Return the (x, y) coordinate for the center point of the cell that contains the specified text.  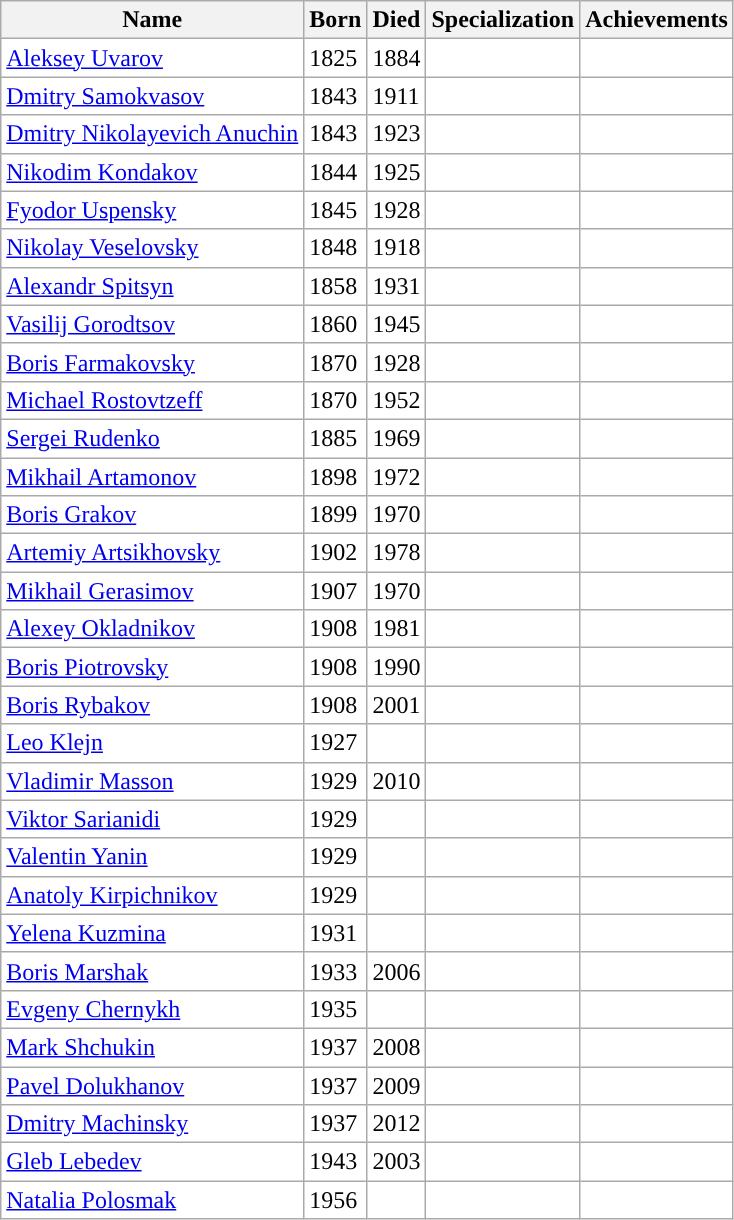
2010 (396, 781)
1885 (336, 438)
1844 (336, 172)
Michael Rostovtzeff (152, 400)
1925 (396, 172)
1858 (336, 286)
1911 (396, 96)
Name (152, 20)
Boris Marshak (152, 971)
1845 (336, 210)
1848 (336, 248)
2006 (396, 971)
1933 (336, 971)
Nikolay Veselovsky (152, 248)
2001 (396, 705)
2009 (396, 1085)
Sergei Rudenko (152, 438)
Achievements (657, 20)
1899 (336, 515)
1927 (336, 743)
Mikhail Artamonov (152, 477)
1952 (396, 400)
1825 (336, 58)
Leo Klejn (152, 743)
2012 (396, 1124)
Dmitry Nikolayevich Anuchin (152, 134)
Specialization (503, 20)
1860 (336, 324)
1956 (336, 1200)
Mark Shchukin (152, 1047)
Alexey Okladnikov (152, 629)
Aleksey Uvarov (152, 58)
Dmitry Machinsky (152, 1124)
1990 (396, 667)
1981 (396, 629)
Alexandr Spitsyn (152, 286)
Vladimir Masson (152, 781)
Boris Grakov (152, 515)
1884 (396, 58)
1978 (396, 553)
Artemiy Artsikhovsky (152, 553)
1918 (396, 248)
Fyodor Uspensky (152, 210)
Boris Rybakov (152, 705)
Mikhail Gerasimov (152, 591)
Gleb Lebedev (152, 1162)
Natalia Polosmak (152, 1200)
1945 (396, 324)
Boris Farmakovsky (152, 362)
Pavel Dolukhanov (152, 1085)
Died (396, 20)
2008 (396, 1047)
1935 (336, 1009)
Viktor Sarianidi (152, 819)
Anatoly Kirpichnikov (152, 895)
1972 (396, 477)
2003 (396, 1162)
Valentin Yanin (152, 857)
Vasilij Gorodtsov (152, 324)
1902 (336, 553)
Dmitry Samokvasov (152, 96)
1923 (396, 134)
Nikodim Kondakov (152, 172)
1898 (336, 477)
Yelena Kuzmina (152, 933)
1943 (336, 1162)
1907 (336, 591)
Boris Piotrovsky (152, 667)
Evgeny Chernykh (152, 1009)
1969 (396, 438)
Born (336, 20)
